Search for the cell housing the specified text and yield its [x, y] center coordinate. 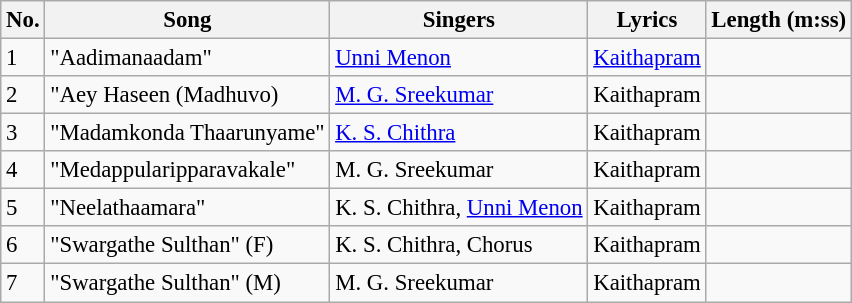
7 [23, 283]
"Neelathaamara" [188, 208]
"Medappularipparavakale" [188, 170]
"Swargathe Sulthan" (M) [188, 283]
4 [23, 170]
1 [23, 58]
3 [23, 133]
"Swargathe Sulthan" (F) [188, 245]
Length (m:ss) [778, 20]
5 [23, 208]
"Aey Haseen (Madhuvo) [188, 95]
Unni Menon [459, 58]
No. [23, 20]
K. S. Chithra [459, 133]
K. S. Chithra, Unni Menon [459, 208]
6 [23, 245]
"Madamkonda Thaarunyame" [188, 133]
K. S. Chithra, Chorus [459, 245]
Lyrics [647, 20]
Song [188, 20]
2 [23, 95]
"Aadimanaadam" [188, 58]
Singers [459, 20]
